For the text-containing cell, return its midpoint in (X, Y) coordinate format. 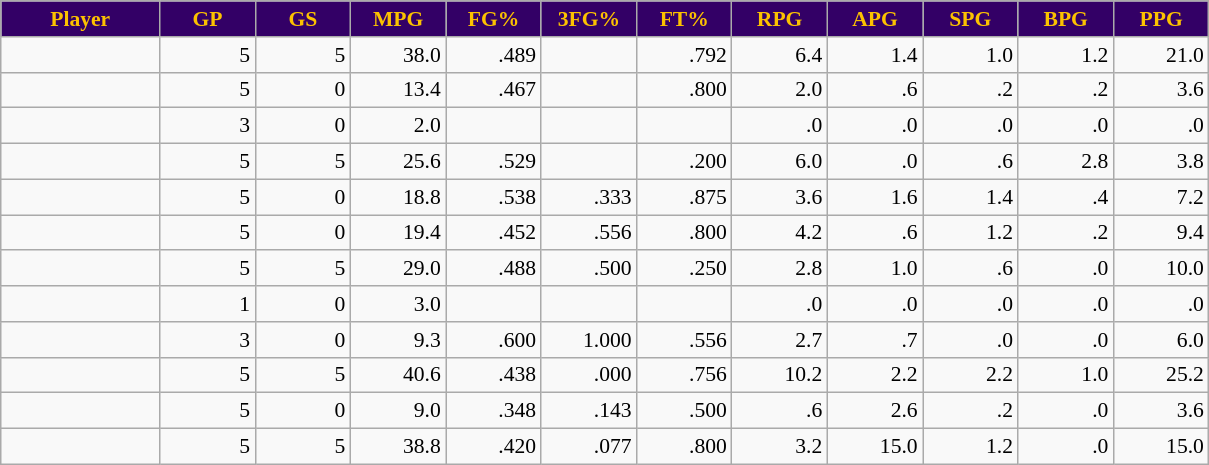
.7 (874, 340)
.077 (588, 447)
.875 (684, 197)
2.7 (780, 340)
FT% (684, 19)
.756 (684, 375)
6.4 (780, 55)
.348 (494, 411)
25.6 (398, 162)
38.0 (398, 55)
BPG (1066, 19)
21.0 (1161, 55)
38.8 (398, 447)
RPG (780, 19)
19.4 (398, 233)
3.8 (1161, 162)
3FG% (588, 19)
13.4 (398, 90)
PPG (1161, 19)
1 (208, 304)
4.2 (780, 233)
Player (80, 19)
.143 (588, 411)
.000 (588, 375)
10.0 (1161, 269)
3.0 (398, 304)
.438 (494, 375)
9.3 (398, 340)
.529 (494, 162)
.792 (684, 55)
FG% (494, 19)
9.0 (398, 411)
.4 (1066, 197)
GS (302, 19)
40.6 (398, 375)
.250 (684, 269)
7.2 (1161, 197)
18.8 (398, 197)
.452 (494, 233)
.420 (494, 447)
.200 (684, 162)
1.000 (588, 340)
25.2 (1161, 375)
10.2 (780, 375)
9.4 (1161, 233)
.488 (494, 269)
2.6 (874, 411)
.333 (588, 197)
1.6 (874, 197)
.467 (494, 90)
29.0 (398, 269)
3.2 (780, 447)
.600 (494, 340)
.538 (494, 197)
SPG (970, 19)
APG (874, 19)
MPG (398, 19)
GP (208, 19)
.489 (494, 55)
